Pinpoint the cell where the given text exists, returning its (X, Y) midpoint coordinate. 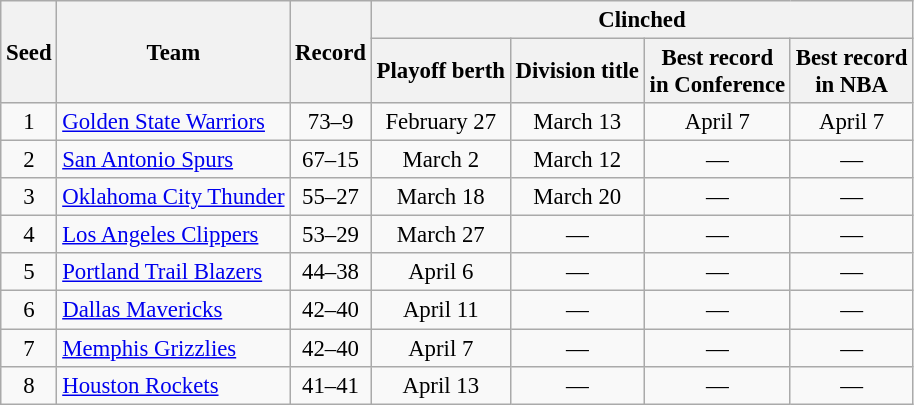
4 (29, 235)
6 (29, 310)
8 (29, 385)
February 27 (440, 122)
Best record in Conference (717, 72)
Portland Trail Blazers (174, 273)
Clinched (642, 20)
41–41 (330, 385)
Dallas Mavericks (174, 310)
March 20 (577, 197)
2 (29, 160)
Team (174, 52)
53–29 (330, 235)
Best record in NBA (851, 72)
55–27 (330, 197)
Houston Rockets (174, 385)
Memphis Grizzlies (174, 348)
Seed (29, 52)
73–9 (330, 122)
1 (29, 122)
7 (29, 348)
Golden State Warriors (174, 122)
5 (29, 273)
April 11 (440, 310)
3 (29, 197)
Oklahoma City Thunder (174, 197)
March 18 (440, 197)
March 12 (577, 160)
San Antonio Spurs (174, 160)
Los Angeles Clippers (174, 235)
March 27 (440, 235)
67–15 (330, 160)
March 2 (440, 160)
Division title (577, 72)
Record (330, 52)
March 13 (577, 122)
Playoff berth (440, 72)
April 6 (440, 273)
April 13 (440, 385)
44–38 (330, 273)
